Find where the given text appears and provide that cell's center as (x, y) coordinate. 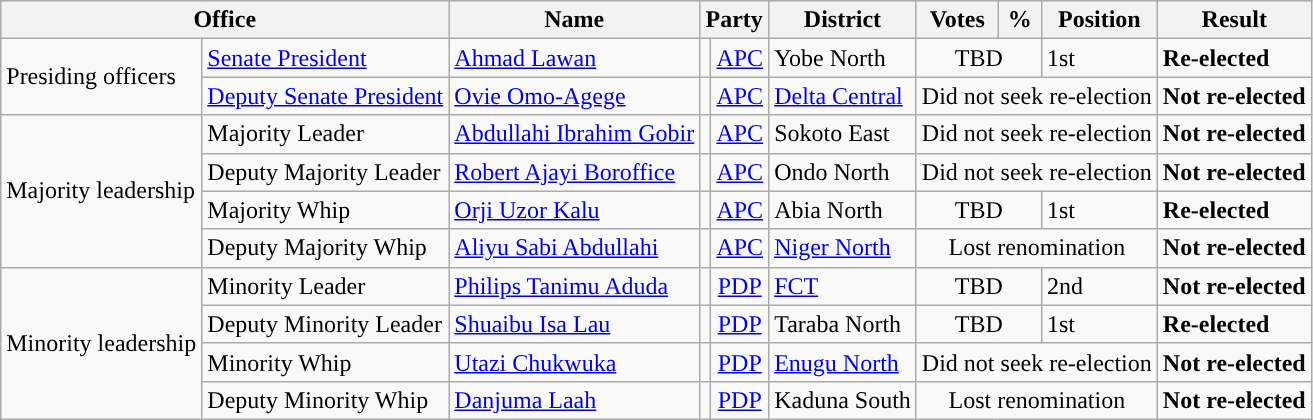
Orji Uzor Kalu (574, 210)
% (1020, 20)
Kaduna South (843, 400)
District (843, 20)
Danjuma Laah (574, 400)
Result (1234, 20)
Deputy Majority Whip (326, 248)
Enugu North (843, 362)
Deputy Minority Leader (326, 324)
Aliyu Sabi Abdullahi (574, 248)
Niger North (843, 248)
Abia North (843, 210)
Majority Whip (326, 210)
Delta Central (843, 96)
Ovie Omo-Agege (574, 96)
Utazi Chukwuka (574, 362)
Robert Ajayi Boroffice (574, 172)
Deputy Majority Leader (326, 172)
Votes (957, 20)
Shuaibu Isa Lau (574, 324)
Party (734, 20)
Minority Leader (326, 286)
Deputy Senate President (326, 96)
Ondo North (843, 172)
Yobe North (843, 58)
FCT (843, 286)
Minority Whip (326, 362)
Minority leadership (102, 343)
Senate President (326, 58)
2nd (1099, 286)
Office (225, 20)
Name (574, 20)
Majority leadership (102, 191)
Taraba North (843, 324)
Abdullahi Ibrahim Gobir (574, 134)
Sokoto East (843, 134)
Ahmad Lawan (574, 58)
Majority Leader (326, 134)
Position (1099, 20)
Presiding officers (102, 77)
Philips Tanimu Aduda (574, 286)
Deputy Minority Whip (326, 400)
